Provide the (X, Y) coordinate of the cell's center where the given text is located.  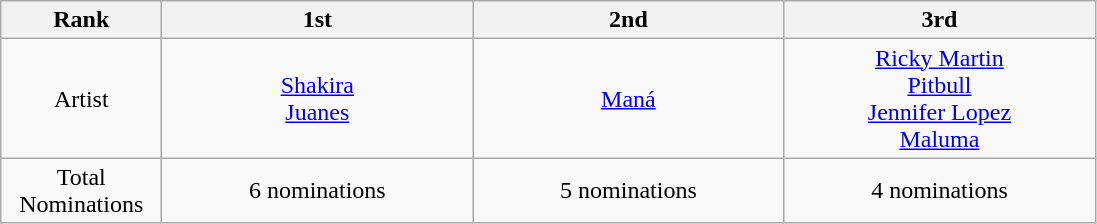
3rd (940, 20)
Total Nominations (82, 190)
ShakiraJuanes (318, 98)
6 nominations (318, 190)
1st (318, 20)
2nd (628, 20)
Maná (628, 98)
Artist (82, 98)
Ricky MartinPitbullJennifer LopezMaluma (940, 98)
Rank (82, 20)
4 nominations (940, 190)
5 nominations (628, 190)
